Output the [x, y] coordinate of the center of the cell containing the given text.  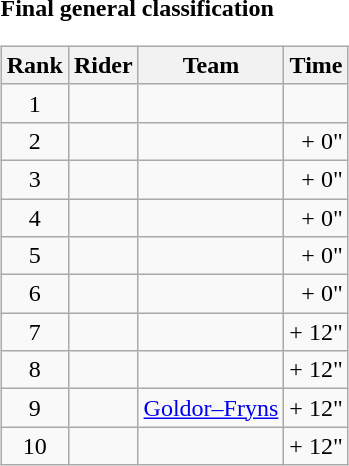
8 [34, 370]
10 [34, 446]
7 [34, 332]
6 [34, 294]
Time [316, 65]
Goldor–Fryns [211, 408]
2 [34, 141]
3 [34, 179]
9 [34, 408]
Rider [103, 65]
Rank [34, 65]
1 [34, 103]
5 [34, 256]
Team [211, 65]
4 [34, 217]
